Determine the [x, y] coordinate at the center of the cell enclosing the given text.  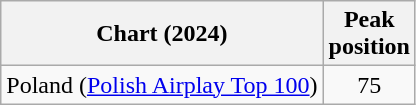
Chart (2024) [162, 34]
75 [369, 85]
Poland (Polish Airplay Top 100) [162, 85]
Peakposition [369, 34]
